Return the (x, y) coordinate for the center point of the cell that contains the specified text.  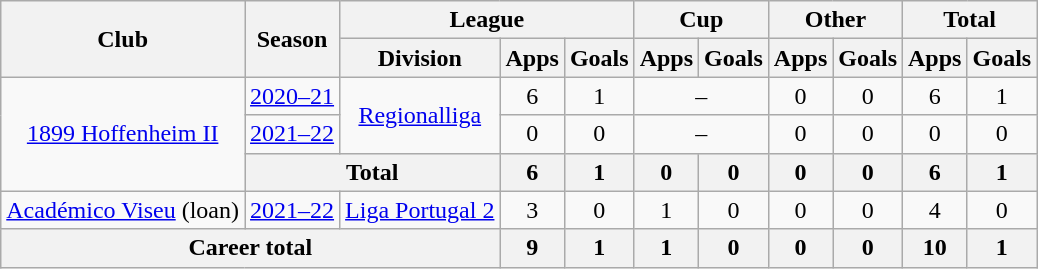
League (488, 20)
Career total (250, 248)
4 (935, 210)
Season (292, 39)
Other (835, 20)
Académico Viseu (loan) (123, 210)
1899 Hoffenheim II (123, 134)
Club (123, 39)
Cup (701, 20)
Regionalliga (420, 115)
2020–21 (292, 96)
Division (420, 58)
3 (532, 210)
9 (532, 248)
Liga Portugal 2 (420, 210)
10 (935, 248)
